Detect which cell encompasses the target text, then output its (X, Y) center coordinate. 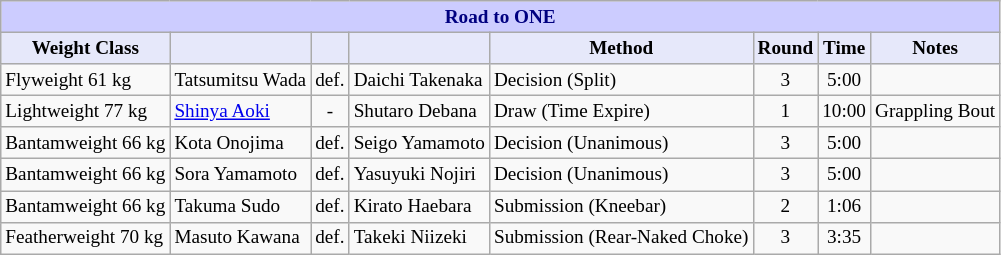
Decision (Split) (621, 80)
Weight Class (86, 48)
Time (844, 48)
Yasuyuki Nojiri (419, 175)
Masuto Kawana (240, 238)
Round (786, 48)
Kota Onojima (240, 143)
Submission (Kneebar) (621, 206)
1:06 (844, 206)
Kirato Haebara (419, 206)
Draw (Time Expire) (621, 111)
Sora Yamamoto (240, 175)
Flyweight 61 kg (86, 80)
Grappling Bout (936, 111)
Method (621, 48)
2 (786, 206)
1 (786, 111)
Submission (Rear-Naked Choke) (621, 238)
Shinya Aoki (240, 111)
Takuma Sudo (240, 206)
Daichi Takenaka (419, 80)
Featherweight 70 kg (86, 238)
- (330, 111)
Lightweight 77 kg (86, 111)
Road to ONE (500, 17)
Takeki Niizeki (419, 238)
3:35 (844, 238)
10:00 (844, 111)
Notes (936, 48)
Tatsumitsu Wada (240, 80)
Seigo Yamamoto (419, 143)
Shutaro Debana (419, 111)
